Locate the cell with the specified text and output its (x, y) center coordinate. 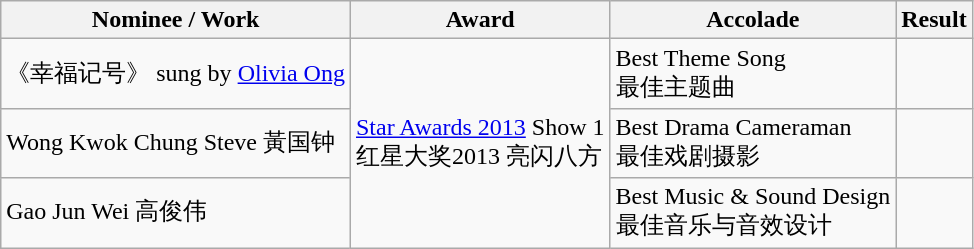
Result (934, 20)
《幸福记号》 sung by Olivia Ong (176, 74)
Nominee / Work (176, 20)
Gao Jun Wei 高俊伟 (176, 213)
Wong Kwok Chung Steve 黃国钟 (176, 143)
Best Drama Cameraman最佳戏剧摄影 (753, 143)
Star Awards 2013 Show 1红星大奖2013 亮闪八方 (480, 144)
Award (480, 20)
Best Theme Song最佳主题曲 (753, 74)
Accolade (753, 20)
Best Music & Sound Design最佳音乐与音效设计 (753, 213)
